Return [x, y] of the center of cell containing provided text 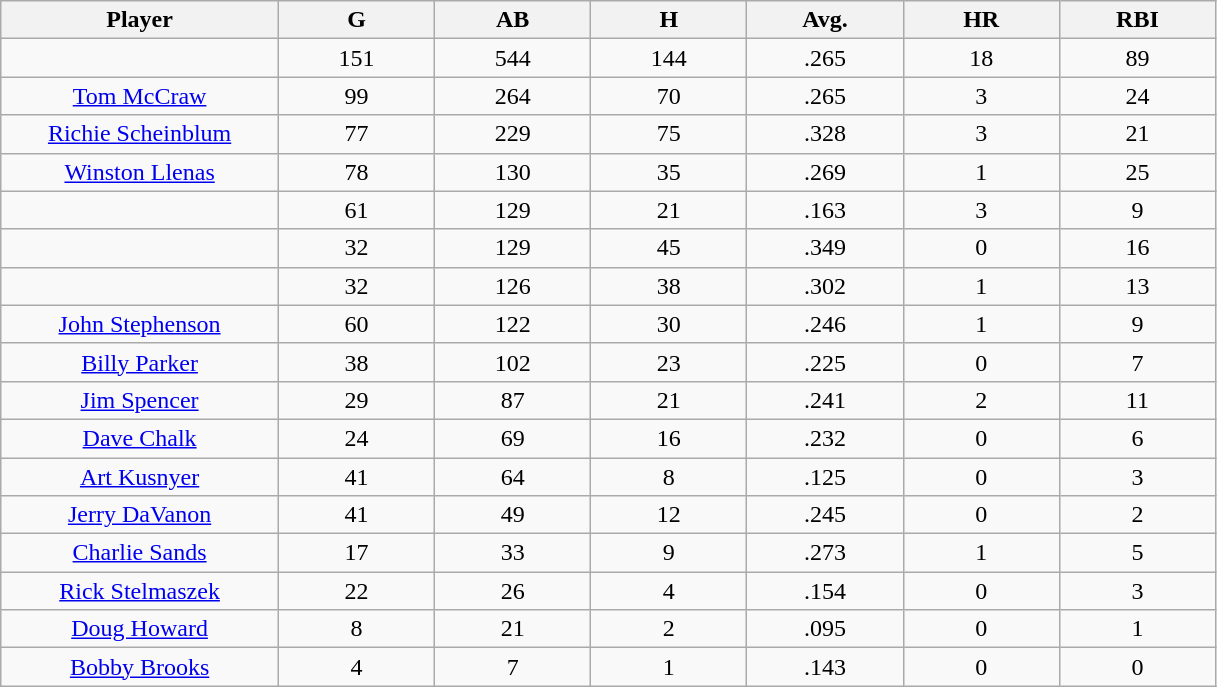
Doug Howard [140, 629]
.232 [825, 438]
33 [513, 553]
.154 [825, 591]
H [669, 20]
Jim Spencer [140, 400]
Jerry DaVanon [140, 515]
60 [356, 324]
77 [356, 134]
17 [356, 553]
Winston Llenas [140, 172]
12 [669, 515]
6 [1137, 438]
264 [513, 96]
Tom McCraw [140, 96]
102 [513, 362]
Rick Stelmaszek [140, 591]
AB [513, 20]
75 [669, 134]
126 [513, 286]
Charlie Sands [140, 553]
544 [513, 58]
130 [513, 172]
61 [356, 210]
5 [1137, 553]
89 [1137, 58]
RBI [1137, 20]
229 [513, 134]
.225 [825, 362]
11 [1137, 400]
HR [981, 20]
13 [1137, 286]
99 [356, 96]
.328 [825, 134]
25 [1137, 172]
Player [140, 20]
.273 [825, 553]
64 [513, 477]
.241 [825, 400]
70 [669, 96]
69 [513, 438]
.245 [825, 515]
18 [981, 58]
.302 [825, 286]
49 [513, 515]
151 [356, 58]
45 [669, 248]
.095 [825, 629]
22 [356, 591]
.246 [825, 324]
Billy Parker [140, 362]
.269 [825, 172]
35 [669, 172]
144 [669, 58]
Bobby Brooks [140, 667]
Dave Chalk [140, 438]
78 [356, 172]
.349 [825, 248]
26 [513, 591]
23 [669, 362]
.143 [825, 667]
87 [513, 400]
John Stephenson [140, 324]
Avg. [825, 20]
122 [513, 324]
G [356, 20]
.125 [825, 477]
Art Kusnyer [140, 477]
Richie Scheinblum [140, 134]
29 [356, 400]
30 [669, 324]
.163 [825, 210]
